Detect which cell encompasses the target text, then output its [x, y] center coordinate. 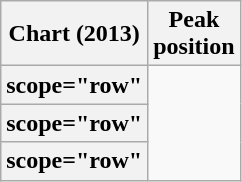
Peakposition [194, 34]
Chart (2013) [74, 34]
